Search for the cell housing the specified text and yield its (X, Y) center coordinate. 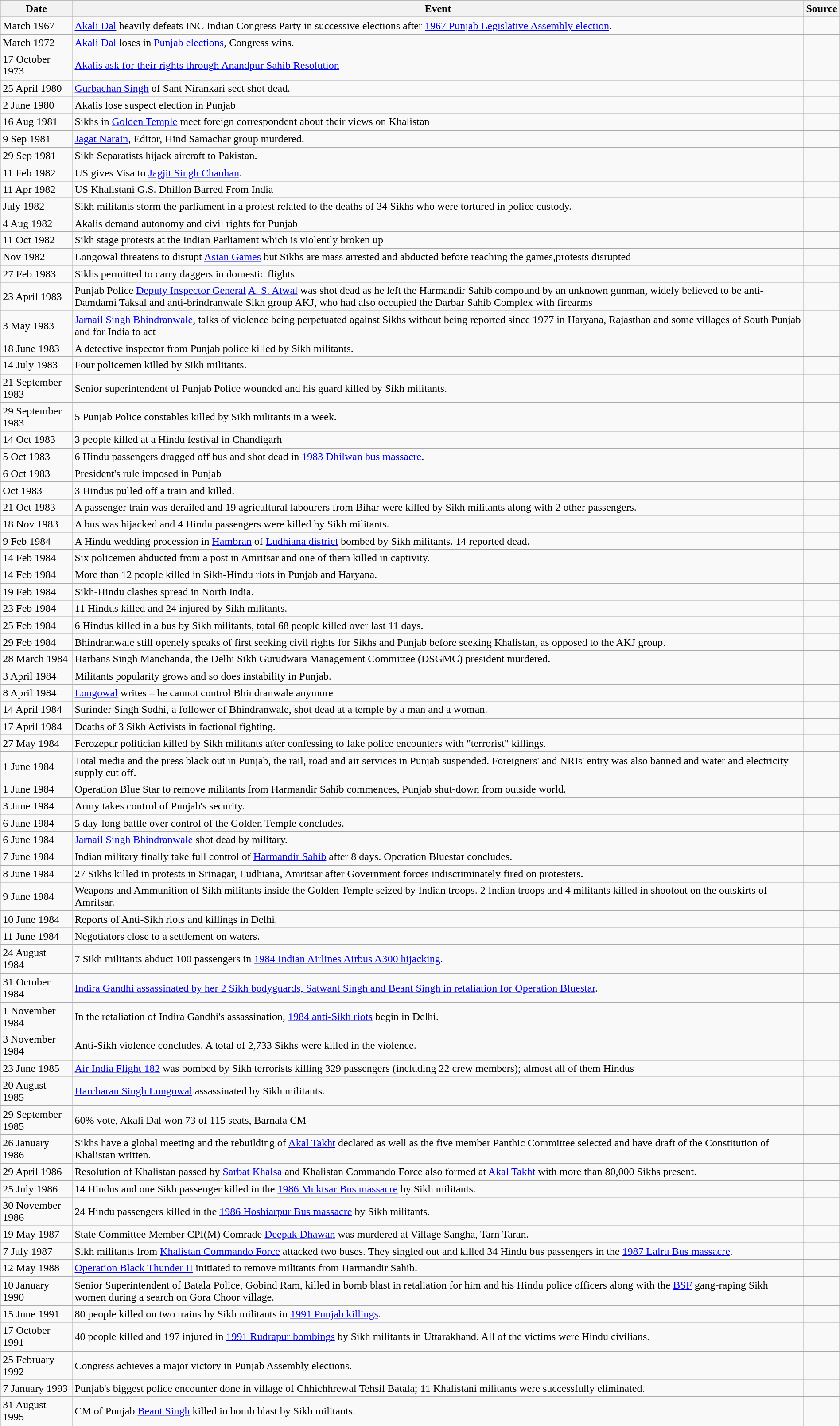
A detective inspector from Punjab police killed by Sikh militants. (438, 348)
8 April 1984 (36, 693)
9 Sep 1981 (36, 139)
3 people killed at a Hindu festival in Chandigarh (438, 440)
24 Hindu passengers killed in the 1986 Hoshiarpur Bus massacre by Sikh militants. (438, 1212)
Six policemen abducted from a post in Amritsar and one of them killed in captivity. (438, 558)
6 Hindu passengers dragged off bus and shot dead in 1983 Dhilwan bus massacre. (438, 457)
A passenger train was derailed and 19 agricultural labourers from Bihar were killed by Sikh militants along with 2 other passengers. (438, 507)
Akalis ask for their rights through Anandpur Sahib Resolution (438, 66)
29 Feb 1984 (36, 642)
5 Punjab Police constables killed by Sikh militants in a week. (438, 417)
27 Feb 1983 (36, 274)
31 August 1995 (36, 1411)
14 April 1984 (36, 710)
3 November 1984 (36, 1045)
20 August 1985 (36, 1091)
Date (36, 9)
July 1982 (36, 206)
3 Hindus pulled off a train and killed. (438, 490)
11 Oct 1982 (36, 240)
6 Hindus killed in a bus by Sikh militants, total 68 people killed over last 11 days. (438, 625)
Senior superintendent of Punjab Police wounded and his guard killed by Sikh militants. (438, 388)
40 people killed and 197 injured in 1991 Rudrapur bombings by Sikh militants in Uttarakhand. All of the victims were Hindu civilians. (438, 1337)
Four policemen killed by Sikh militants. (438, 365)
5 Oct 1983 (36, 457)
2 June 1980 (36, 105)
6 Oct 1983 (36, 473)
1 November 1984 (36, 1017)
27 Sikhs killed in protests in Srinagar, Ludhiana, Amritsar after Government forces indiscriminately fired on protesters. (438, 874)
14 Hindus and one Sikh passenger killed in the 1986 Muktsar Bus massacre by Sikh militants. (438, 1188)
11 June 1984 (36, 936)
Harcharan Singh Longowal assassinated by Sikh militants. (438, 1091)
25 Feb 1984 (36, 625)
Sikhs in Golden Temple meet foreign correspondent about their views on Khalistan (438, 122)
19 May 1987 (36, 1235)
14 Oct 1983 (36, 440)
Indira Gandhi assassinated by her 2 Sikh bodyguards, Satwant Singh and Beant Singh in retaliation for Operation Bluestar. (438, 988)
Nov 1982 (36, 257)
11 Feb 1982 (36, 172)
30 November 1986 (36, 1212)
Punjab's biggest police encounter done in village of Chhichhrewal Tehsil Batala; 11 Khalistani militants were successfully eliminated. (438, 1388)
Sikh-Hindu clashes spread in North India. (438, 592)
7 January 1993 (36, 1388)
7 June 1984 (36, 857)
Operation Black Thunder II initiated to remove militants from Harmandir Sahib. (438, 1268)
Resolution of Khalistan passed by Sarbat Khalsa and Khalistan Commando Force also formed at Akal Takht with more than 80,000 Sikhs present. (438, 1172)
Negotiators close to a settlement on waters. (438, 936)
In the retaliation of Indira Gandhi's assassination, 1984 anti-Sikh riots begin in Delhi. (438, 1017)
31 October 1984 (36, 988)
Akali Dal heavily defeats INC Indian Congress Party in successive elections after 1967 Punjab Legislative Assembly election. (438, 26)
9 Feb 1984 (36, 541)
Akalis demand autonomy and civil rights for Punjab (438, 223)
State Committee Member CPI(M) Comrade Deepak Dhawan was murdered at Village Sangha, Tarn Taran. (438, 1235)
Sikhs permitted to carry daggers in domestic flights (438, 274)
18 Nov 1983 (36, 524)
21 Oct 1983 (36, 507)
3 May 1983 (36, 325)
Oct 1983 (36, 490)
9 June 1984 (36, 896)
17 October 1973 (36, 66)
27 May 1984 (36, 743)
More than 12 people killed in Sikh-Hindu riots in Punjab and Haryana. (438, 575)
Gurbachan Singh of Sant Nirankari sect shot dead. (438, 88)
10 January 1990 (36, 1291)
10 June 1984 (36, 919)
28 March 1984 (36, 659)
7 Sikh militants abduct 100 passengers in 1984 Indian Airlines Airbus A300 hijacking. (438, 959)
17 October 1991 (36, 1337)
25 April 1980 (36, 88)
Akali Dal loses in Punjab elections, Congress wins. (438, 43)
President's rule imposed in Punjab (438, 473)
Sikh militants from Khalistan Commando Force attacked two buses. They singled out and killed 34 Hindu bus passengers in the 1987 Lalru Bus massacre. (438, 1251)
Operation Blue Star to remove militants from Harmandir Sahib commences, Punjab shut-down from outside world. (438, 789)
25 February 1992 (36, 1365)
17 April 1984 (36, 727)
23 Feb 1984 (36, 609)
Sikh Separatists hijack aircraft to Pakistan. (438, 156)
Harbans Singh Manchanda, the Delhi Sikh Gurudwara Management Committee (DSGMC) president murdered. (438, 659)
Surinder Singh Sodhi, a follower of Bhindranwale, shot dead at a temple by a man and a woman. (438, 710)
March 1967 (36, 26)
29 September 1983 (36, 417)
Indian military finally take full control of Harmandir Sahib after 8 days. Operation Bluestar concludes. (438, 857)
Sikh militants storm the parliament in a protest related to the deaths of 34 Sikhs who were tortured in police custody. (438, 206)
Jarnail Singh Bhindranwale shot dead by military. (438, 840)
Event (438, 9)
Akalis lose suspect election in Punjab (438, 105)
18 June 1983 (36, 348)
Air India Flight 182 was bombed by Sikh terrorists killing 329 passengers (including 22 crew members); almost all of them Hindus (438, 1068)
19 Feb 1984 (36, 592)
Reports of Anti-Sikh riots and killings in Delhi. (438, 919)
60% vote, Akali Dal won 73 of 115 seats, Barnala CM (438, 1120)
16 Aug 1981 (36, 122)
4 Aug 1982 (36, 223)
Anti-Sikh violence concludes. A total of 2,733 Sikhs were killed in the violence. (438, 1045)
A bus was hijacked and 4 Hindu passengers were killed by Sikh militants. (438, 524)
A Hindu wedding procession in Hambran of Ludhiana district bombed by Sikh militants. 14 reported dead. (438, 541)
11 Hindus killed and 24 injured by Sikh militants. (438, 609)
12 May 1988 (36, 1268)
29 April 1986 (36, 1172)
3 June 1984 (36, 806)
Longowal writes – he cannot control Bhindranwale anymore (438, 693)
14 July 1983 (36, 365)
Deaths of 3 Sikh Activists in factional fighting. (438, 727)
Ferozepur politician killed by Sikh militants after confessing to fake police encounters with "terrorist" killings. (438, 743)
25 July 1986 (36, 1188)
80 people killed on two trains by Sikh militants in 1991 Punjab killings. (438, 1314)
11 Apr 1982 (36, 189)
23 June 1985 (36, 1068)
Army takes control of Punjab's security. (438, 806)
29 September 1985 (36, 1120)
CM of Punjab Beant Singh killed in bomb blast by Sikh militants. (438, 1411)
29 Sep 1981 (36, 156)
23 April 1983 (36, 297)
US gives Visa to Jagjit Singh Chauhan. (438, 172)
Jagat Narain, Editor, Hind Samachar group murdered. (438, 139)
March 1972 (36, 43)
3 April 1984 (36, 676)
26 January 1986 (36, 1149)
15 June 1991 (36, 1314)
7 July 1987 (36, 1251)
Sikh stage protests at the Indian Parliament which is violently broken up (438, 240)
5 day-long battle over control of the Golden Temple concludes. (438, 823)
US Khalistani G.S. Dhillon Barred From India (438, 189)
Bhindranwale still openely speaks of first seeking civil rights for Sikhs and Punjab before seeking Khalistan, as opposed to the AKJ group. (438, 642)
24 August 1984 (36, 959)
21 September 1983 (36, 388)
Militants popularity grows and so does instability in Punjab. (438, 676)
Longowal threatens to disrupt Asian Games but Sikhs are mass arrested and abducted before reaching the games,protests disrupted (438, 257)
8 June 1984 (36, 874)
Congress achieves a major victory in Punjab Assembly elections. (438, 1365)
Source (821, 9)
